Pinpoint the cell where the given text exists, returning its (x, y) midpoint coordinate. 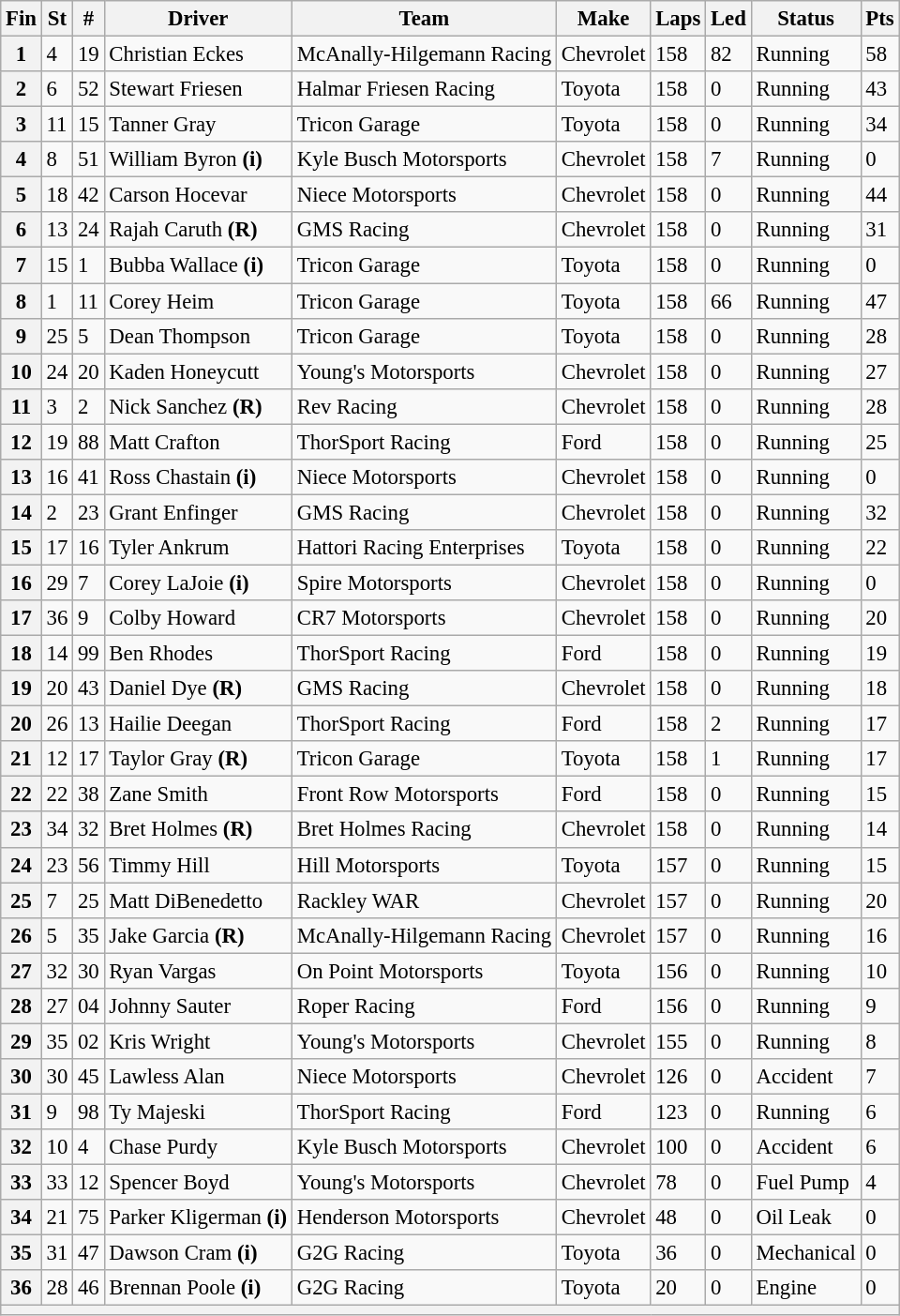
Front Row Motorsports (424, 794)
Ross Chastain (i) (198, 477)
Spire Motorsports (424, 582)
46 (88, 1288)
Rev Racing (424, 406)
88 (88, 442)
Ty Majeski (198, 1112)
Colby Howard (198, 618)
Kris Wright (198, 1041)
45 (88, 1077)
Jake Garcia (R) (198, 935)
82 (729, 54)
Bubba Wallace (i) (198, 265)
56 (88, 865)
51 (88, 159)
Corey LaJoie (i) (198, 582)
48 (679, 1218)
Nick Sanchez (R) (198, 406)
St (56, 19)
38 (88, 794)
Stewart Friesen (198, 89)
Status (806, 19)
On Point Motorsports (424, 971)
Laps (679, 19)
123 (679, 1112)
Dawson Cram (i) (198, 1253)
78 (679, 1183)
Kaden Honeycutt (198, 371)
41 (88, 477)
Henderson Motorsports (424, 1218)
75 (88, 1218)
100 (679, 1147)
Ryan Vargas (198, 971)
Ben Rhodes (198, 654)
Johnny Sauter (198, 1006)
Bret Holmes (R) (198, 830)
CR7 Motorsports (424, 618)
Fuel Pump (806, 1183)
66 (729, 301)
Tyler Ankrum (198, 548)
Matt Crafton (198, 442)
Make (603, 19)
Oil Leak (806, 1218)
Rackley WAR (424, 900)
Taylor Gray (R) (198, 759)
# (88, 19)
Grant Enfinger (198, 512)
Spencer Boyd (198, 1183)
Daniel Dye (R) (198, 688)
Fin (22, 19)
Timmy Hill (198, 865)
Corey Heim (198, 301)
Matt DiBenedetto (198, 900)
Driver (198, 19)
Rajah Caruth (R) (198, 230)
Team (424, 19)
Roper Racing (424, 1006)
Bret Holmes Racing (424, 830)
Hailie Deegan (198, 724)
Pts (879, 19)
42 (88, 195)
Zane Smith (198, 794)
Lawless Alan (198, 1077)
98 (88, 1112)
155 (679, 1041)
44 (879, 195)
Engine (806, 1288)
Led (729, 19)
Brennan Poole (i) (198, 1288)
126 (679, 1077)
Halmar Friesen Racing (424, 89)
Parker Kligerman (i) (198, 1218)
99 (88, 654)
Mechanical (806, 1253)
58 (879, 54)
Hattori Racing Enterprises (424, 548)
Dean Thompson (198, 336)
Carson Hocevar (198, 195)
04 (88, 1006)
William Byron (i) (198, 159)
52 (88, 89)
Hill Motorsports (424, 865)
02 (88, 1041)
Chase Purdy (198, 1147)
Tanner Gray (198, 125)
Christian Eckes (198, 54)
